Return (X, Y) of the center of cell containing provided text 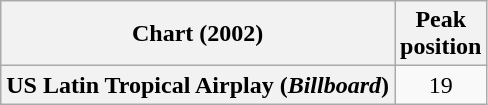
US Latin Tropical Airplay (Billboard) (198, 85)
19 (441, 85)
Chart (2002) (198, 34)
Peakposition (441, 34)
